Return (x, y) of the center of cell containing provided text 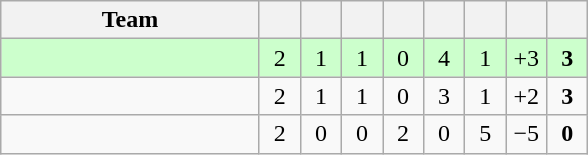
Team (130, 20)
+2 (526, 96)
4 (444, 58)
+3 (526, 58)
5 (486, 134)
−5 (526, 134)
